Scan for the cell matching the given text and deliver its [x, y] coordinate at center. 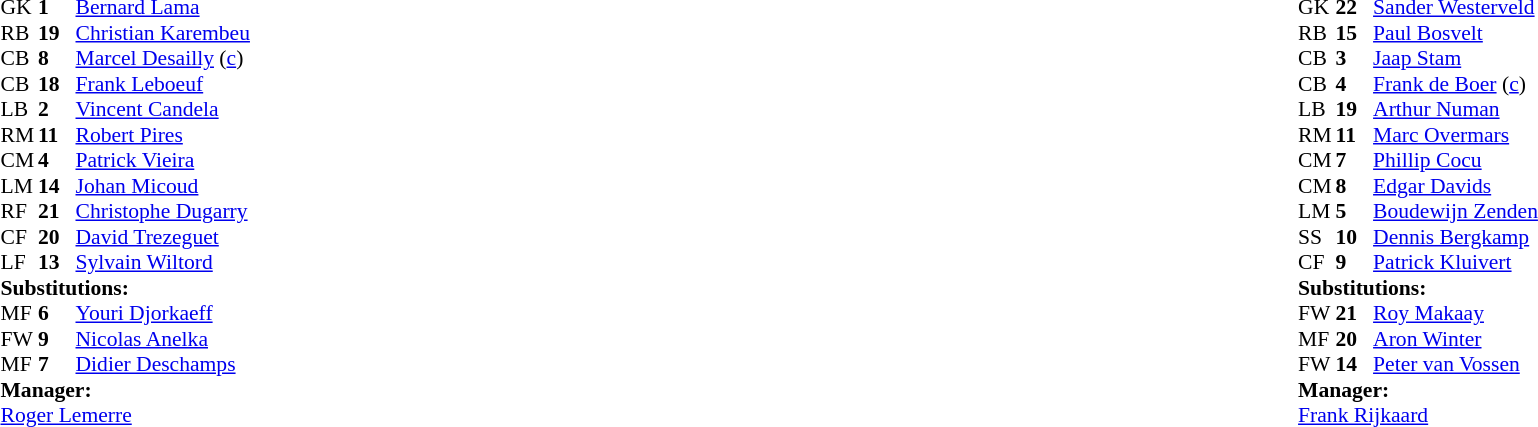
Christian Karembeu [163, 33]
15 [1355, 33]
3 [1355, 59]
Peter van Vossen [1456, 365]
Paul Bosvelt [1456, 33]
Patrick Vieira [163, 161]
Vincent Candela [163, 109]
Johan Micoud [163, 186]
Frank de Boer (c) [1456, 84]
RF [19, 211]
Marcel Desailly (c) [163, 59]
Patrick Kluivert [1456, 263]
Arthur Numan [1456, 109]
Christophe Dugarry [163, 211]
Jaap Stam [1456, 59]
Sylvain Wiltord [163, 263]
2 [57, 109]
Phillip Cocu [1456, 161]
18 [57, 84]
Boudewijn Zenden [1456, 211]
Nicolas Anelka [163, 339]
Frank Leboeuf [163, 84]
Aron Winter [1456, 339]
Edgar Davids [1456, 186]
Youri Djorkaeff [163, 313]
Robert Pires [163, 135]
10 [1355, 237]
Marc Overmars [1456, 135]
Roy Makaay [1456, 313]
SS [1317, 237]
Dennis Bergkamp [1456, 237]
5 [1355, 211]
LF [19, 263]
13 [57, 263]
6 [57, 313]
Didier Deschamps [163, 365]
David Trezeguet [163, 237]
